From the cell containing the given text, extract its center point as [x, y] coordinate. 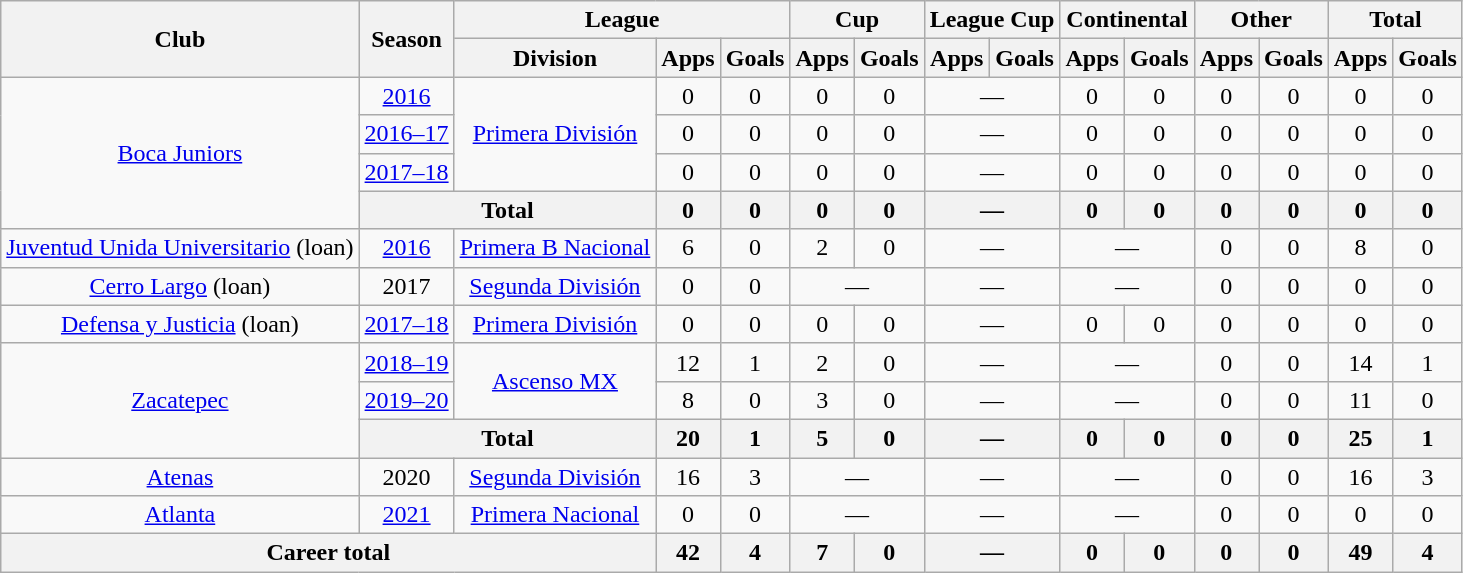
Juventud Unida Universitario (loan) [180, 248]
11 [1360, 400]
20 [688, 438]
Zacatepec [180, 400]
Atenas [180, 477]
2018–19 [406, 362]
5 [822, 438]
League [622, 20]
Season [406, 39]
Cup [857, 20]
2017 [406, 286]
2016–17 [406, 134]
14 [1360, 362]
49 [1360, 553]
2020 [406, 477]
2019–20 [406, 400]
League Cup [992, 20]
12 [688, 362]
Boca Juniors [180, 153]
Primera B Nacional [555, 248]
2021 [406, 515]
Cerro Largo (loan) [180, 286]
25 [1360, 438]
Career total [328, 553]
7 [822, 553]
Division [555, 58]
Continental [1127, 20]
42 [688, 553]
Club [180, 39]
Defensa y Justicia (loan) [180, 324]
Ascenso MX [555, 381]
6 [688, 248]
Primera Nacional [555, 515]
Other [1261, 20]
Atlanta [180, 515]
